Extract the (X, Y) coordinate from the center of the cell holding the provided text.  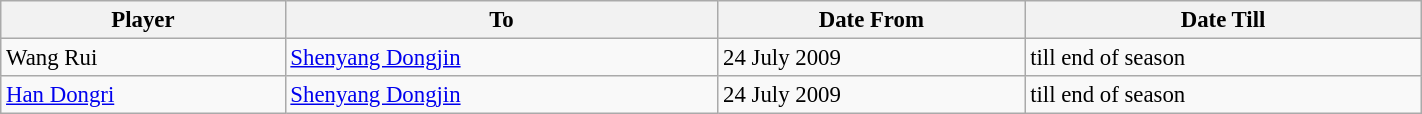
Date Till (1223, 20)
To (502, 20)
Player (143, 20)
Wang Rui (143, 58)
Han Dongri (143, 95)
Date From (872, 20)
